Locate the cell with the specified text and output its (x, y) center coordinate. 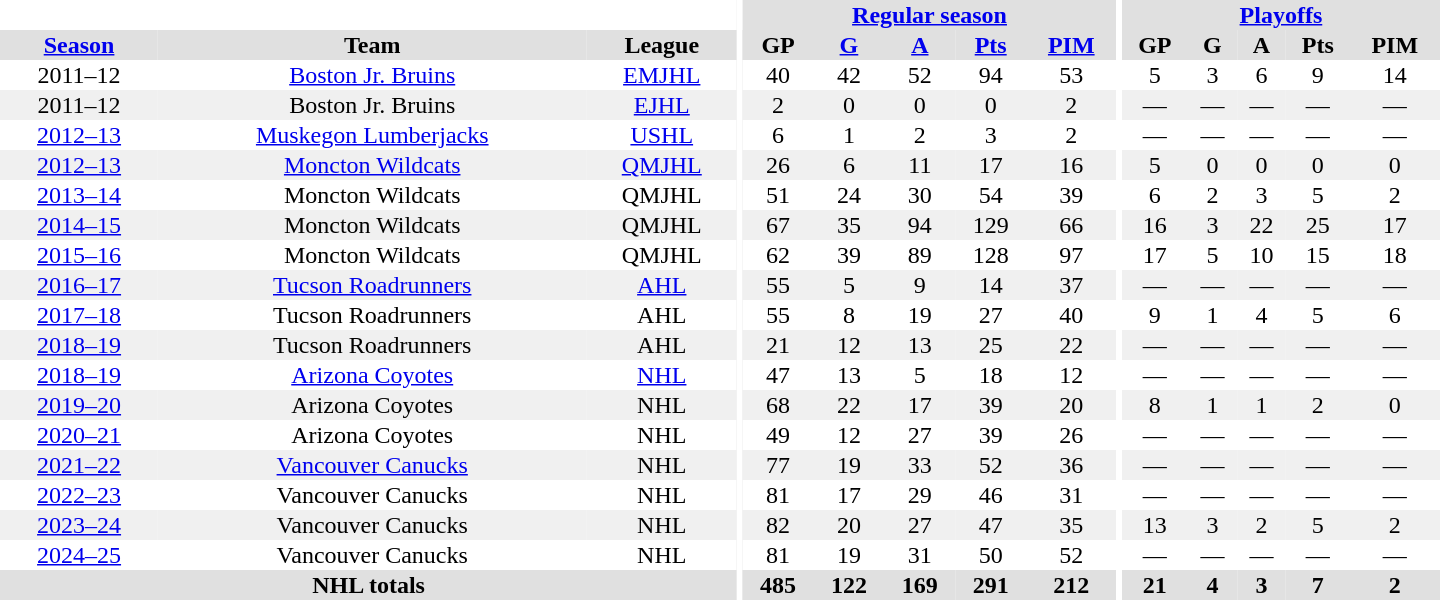
212 (1071, 585)
54 (990, 195)
46 (990, 495)
89 (920, 255)
NHL totals (368, 585)
291 (990, 585)
2014–15 (79, 225)
2016–17 (79, 285)
97 (1071, 255)
2019–20 (79, 405)
82 (778, 525)
37 (1071, 285)
29 (920, 495)
2023–24 (79, 525)
122 (850, 585)
2021–22 (79, 465)
50 (990, 555)
Team (372, 45)
Season (79, 45)
485 (778, 585)
169 (920, 585)
42 (850, 75)
2022–23 (79, 495)
49 (778, 435)
League (662, 45)
128 (990, 255)
66 (1071, 225)
Playoffs (1281, 15)
Regular season (930, 15)
36 (1071, 465)
10 (1262, 255)
30 (920, 195)
2015–16 (79, 255)
USHL (662, 135)
2024–25 (79, 555)
62 (778, 255)
EJHL (662, 105)
53 (1071, 75)
7 (1318, 585)
67 (778, 225)
11 (920, 165)
2013–14 (79, 195)
51 (778, 195)
129 (990, 225)
33 (920, 465)
2020–21 (79, 435)
68 (778, 405)
24 (850, 195)
2017–18 (79, 315)
77 (778, 465)
EMJHL (662, 75)
Muskegon Lumberjacks (372, 135)
15 (1318, 255)
